Identify which cell holds the provided text, then report its (X, Y) central coordinate. 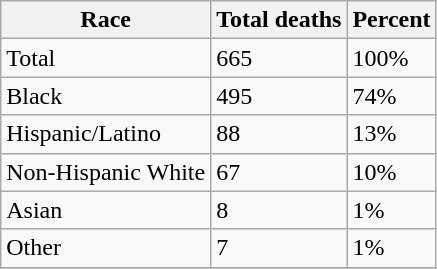
Total (106, 58)
8 (279, 210)
Hispanic/Latino (106, 134)
88 (279, 134)
7 (279, 248)
Non-Hispanic White (106, 172)
495 (279, 96)
10% (392, 172)
665 (279, 58)
Race (106, 20)
100% (392, 58)
13% (392, 134)
67 (279, 172)
Asian (106, 210)
Black (106, 96)
Other (106, 248)
Percent (392, 20)
74% (392, 96)
Total deaths (279, 20)
